For the text-containing cell, return its midpoint in (x, y) coordinate format. 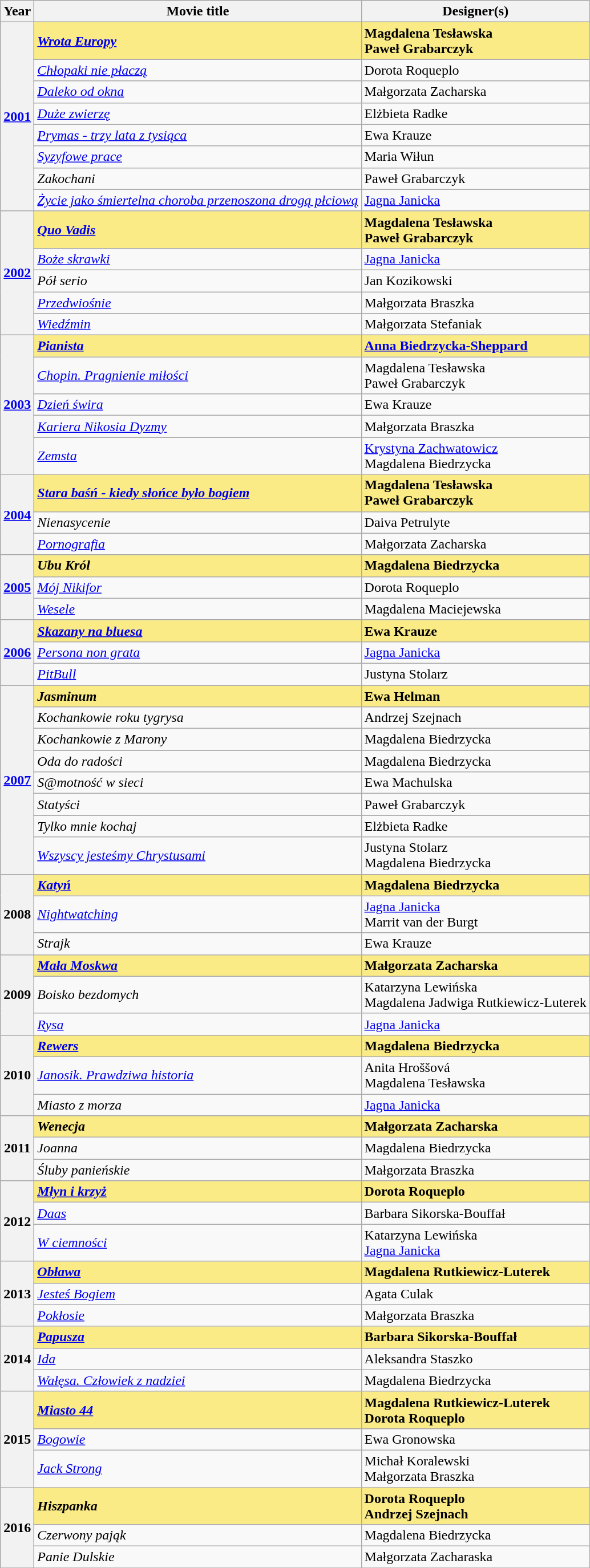
Nienasycenie (197, 522)
Persona non grata (197, 652)
Aleksandra Staszko (475, 1359)
Designer(s) (475, 11)
Małgorzata Zacharaska (475, 1557)
2002 (17, 273)
Chłopaki nie płaczą (197, 70)
Wiedźmin (197, 324)
Statyści (197, 805)
Katyń (197, 885)
Maria Wiłun (475, 157)
Skazany na bluesa (197, 631)
Andrzej Szejnach (475, 718)
Magdalena Maciejewska (475, 609)
S@motność w sieci (197, 783)
Kochankowie roku tygrysa (197, 718)
PitBull (197, 674)
Nightwatching (197, 915)
Wszyscy jesteśmy Chrystusami (197, 855)
2003 (17, 405)
Duże zwierzę (197, 113)
Janosik. Prawdziwa historia (197, 1075)
Wałęsa. Człowiek z nadziei (197, 1380)
Jesteś Bogiem (197, 1294)
Syzyfowe prace (197, 157)
Quo Vadis (197, 229)
Boisko bezdomych (197, 994)
Zakochani (197, 178)
Krystyna ZachwatowiczMagdalena Biedrzycka (475, 456)
Dzień świra (197, 405)
Justyna StolarzMagdalena Biedrzycka (475, 855)
Małgorzata Stefaniak (475, 324)
Michał KoralewskiMałgorzata Braszka (475, 1469)
Agata Culak (475, 1294)
Mała Moskwa (197, 965)
Zemsta (197, 456)
Joanna (197, 1148)
2014 (17, 1359)
Prymas - trzy lata z tysiąca (197, 135)
Wrota Europy (197, 41)
Boże skrawki (197, 259)
2009 (17, 994)
2005 (17, 587)
Przedwiośnie (197, 303)
Ubu Król (197, 566)
W ciemności (197, 1243)
Strajk (197, 944)
Hiszpanka (197, 1505)
2007 (17, 780)
Pół serio (197, 281)
Anna Biedrzycka-Sheppard (475, 346)
Życie jako śmiertelna choroba przenoszona drogą płciową (197, 200)
Daas (197, 1213)
Panie Dulskie (197, 1557)
2001 (17, 117)
2012 (17, 1221)
Daiva Petrulyte (475, 522)
2013 (17, 1294)
Miasto 44 (197, 1409)
Ewa Gronowska (475, 1439)
Pornografia (197, 544)
Oda do radości (197, 761)
Młyn i krzyż (197, 1192)
2011 (17, 1148)
2015 (17, 1439)
Kariera Nikosia Dyzmy (197, 426)
Ida (197, 1359)
2004 (17, 514)
Śluby panieńskie (197, 1170)
Movie title (197, 11)
Wenecja (197, 1127)
Pianista (197, 346)
Bogowie (197, 1439)
Year (17, 11)
Tylko mnie kochaj (197, 826)
Papusza (197, 1337)
2006 (17, 652)
Czerwony pająk (197, 1535)
Kochankowie z Marony (197, 740)
Chopin. Pragnienie miłości (197, 375)
Ewa Machulska (475, 783)
Magdalena Rutkiewicz-LuterekDorota Roqueplo (475, 1409)
Magdalena Rutkiewicz-Luterek (475, 1272)
Ewa Helman (475, 696)
Rysa (197, 1024)
2010 (17, 1075)
2008 (17, 915)
Mój Nikifor (197, 587)
Katarzyna LewińskaJagna Janicka (475, 1243)
Miasto z morza (197, 1104)
Pokłosie (197, 1315)
Obława (197, 1272)
2016 (17, 1527)
Rewers (197, 1046)
Jack Strong (197, 1469)
Daleko od okna (197, 92)
Jasminum (197, 696)
Stara baśń - kiedy słońce było bogiem (197, 493)
Jagna JanickaMarrit van der Burgt (475, 915)
Anita HroššováMagdalena Tesławska (475, 1075)
Dorota RoqueploAndrzej Szejnach (475, 1505)
Justyna Stolarz (475, 674)
Jan Kozikowski (475, 281)
Katarzyna LewińskaMagdalena Jadwiga Rutkiewicz-Luterek (475, 994)
Wesele (197, 609)
